Capture the cell that displays the provided text and extract its (x, y) central coordinate. 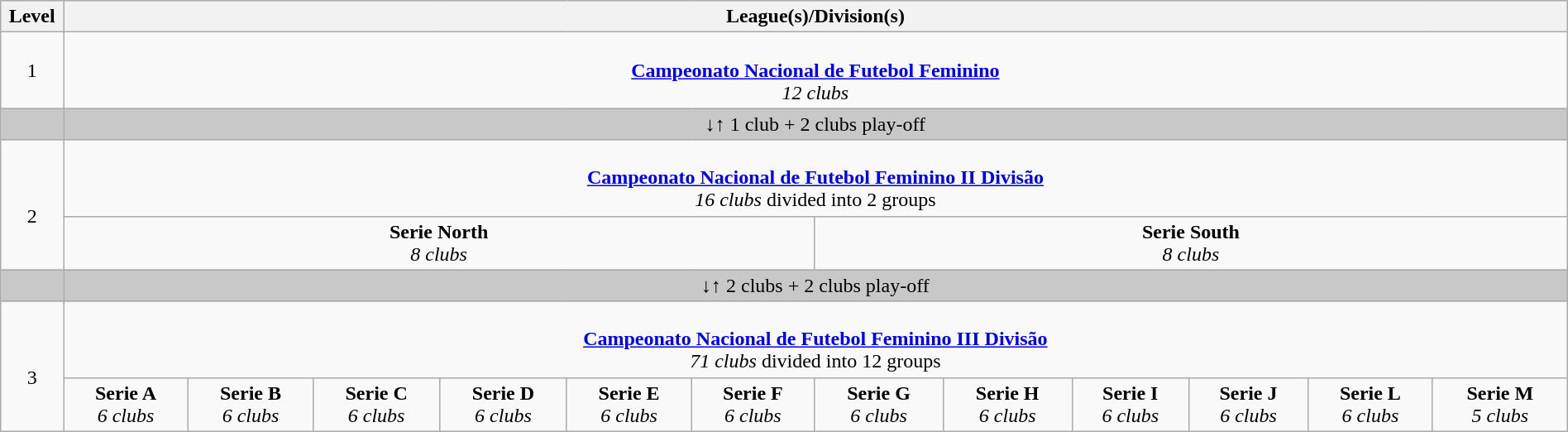
Serie J 6 clubs (1249, 404)
Serie F 6 clubs (753, 404)
↓↑ 2 clubs + 2 clubs play-off (815, 286)
Serie D 6 clubs (503, 404)
Serie North 8 clubs (439, 243)
Campeonato Nacional de Futebol Feminino 12 clubs (815, 70)
Serie C 6 clubs (375, 404)
Campeonato Nacional de Futebol Feminino III Divisão 71 clubs divided into 12 groups (815, 339)
Serie M 5 clubs (1500, 404)
League(s)/Division(s) (815, 17)
Serie B 6 clubs (251, 404)
Level (32, 17)
1 (32, 70)
Serie L 6 clubs (1370, 404)
Serie G 6 clubs (879, 404)
↓↑ 1 club + 2 clubs play-off (815, 124)
2 (32, 205)
Serie South 8 clubs (1191, 243)
Campeonato Nacional de Futebol Feminino II Divisão 16 clubs divided into 2 groups (815, 178)
Serie I 6 clubs (1131, 404)
Serie E 6 clubs (629, 404)
Serie A 6 clubs (126, 404)
Serie H 6 clubs (1007, 404)
3 (32, 366)
